Capture the cell that displays the provided text and extract its (X, Y) central coordinate. 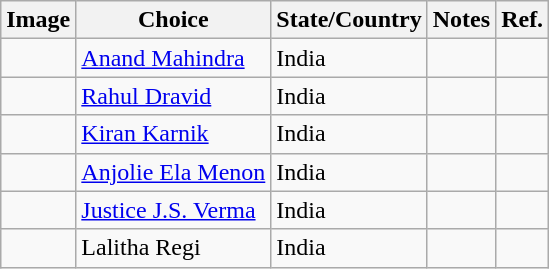
Notes (461, 20)
Anjolie Ela Menon (174, 172)
State/Country (349, 20)
Rahul Dravid (174, 96)
Choice (174, 20)
Lalitha Regi (174, 248)
Ref. (522, 20)
Justice J.S. Verma (174, 210)
Kiran Karnik (174, 134)
Image (38, 20)
Anand Mahindra (174, 58)
